Detect which cell encompasses the target text, then output its (x, y) center coordinate. 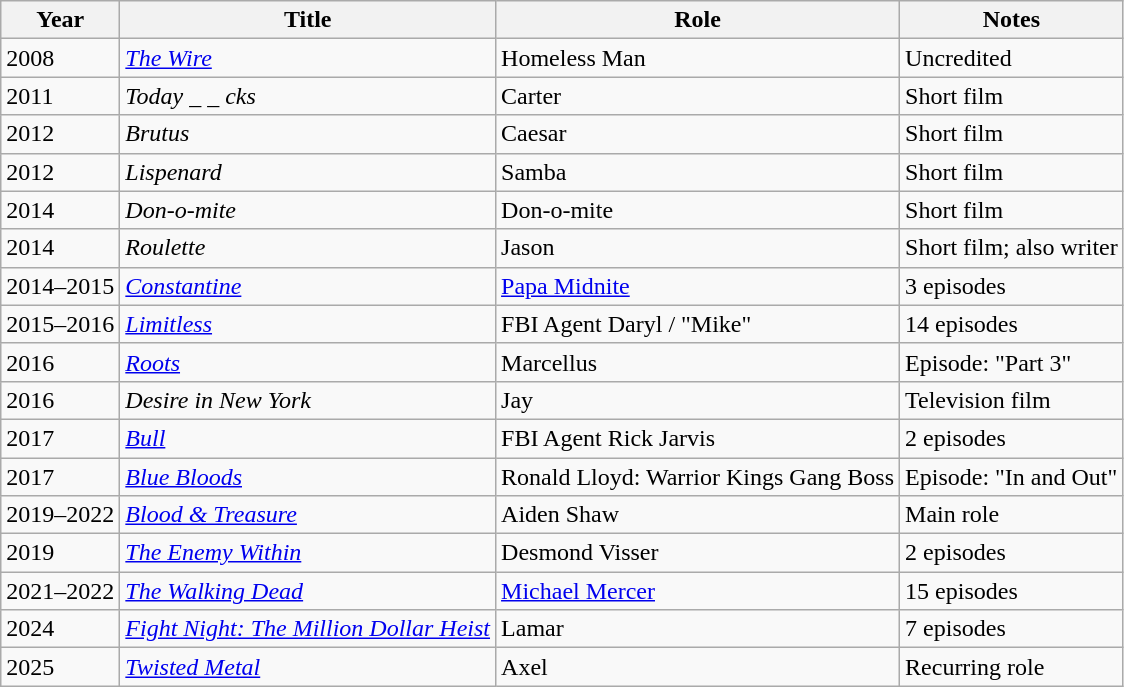
2024 (60, 629)
Axel (698, 667)
The Wire (308, 58)
Uncredited (1012, 58)
Michael Mercer (698, 591)
Today _ _ cks (308, 96)
Main role (1012, 515)
Year (60, 20)
Blue Bloods (308, 477)
Carter (698, 96)
Desmond Visser (698, 553)
Roots (308, 362)
7 episodes (1012, 629)
Fight Night: The Million Dollar Heist (308, 629)
The Walking Dead (308, 591)
Lamar (698, 629)
2014–2015 (60, 286)
Jay (698, 400)
Bull (308, 438)
3 episodes (1012, 286)
Desire in New York (308, 400)
Papa Midnite (698, 286)
Blood & Treasure (308, 515)
2025 (60, 667)
Aiden Shaw (698, 515)
Limitless (308, 324)
14 episodes (1012, 324)
FBI Agent Rick Jarvis (698, 438)
Short film; also writer (1012, 248)
2011 (60, 96)
Roulette (308, 248)
15 episodes (1012, 591)
Episode: "In and Out" (1012, 477)
2015–2016 (60, 324)
Lispenard (308, 172)
Constantine (308, 286)
2019–2022 (60, 515)
Recurring role (1012, 667)
Jason (698, 248)
Role (698, 20)
Homeless Man (698, 58)
2021–2022 (60, 591)
Notes (1012, 20)
2008 (60, 58)
Samba (698, 172)
Caesar (698, 134)
FBI Agent Daryl / "Mike" (698, 324)
Brutus (308, 134)
Episode: "Part 3" (1012, 362)
Title (308, 20)
Marcellus (698, 362)
The Enemy Within (308, 553)
Ronald Lloyd: Warrior Kings Gang Boss (698, 477)
Television film (1012, 400)
Twisted Metal (308, 667)
2019 (60, 553)
